Pinpoint the cell where the given text exists, returning its (X, Y) midpoint coordinate. 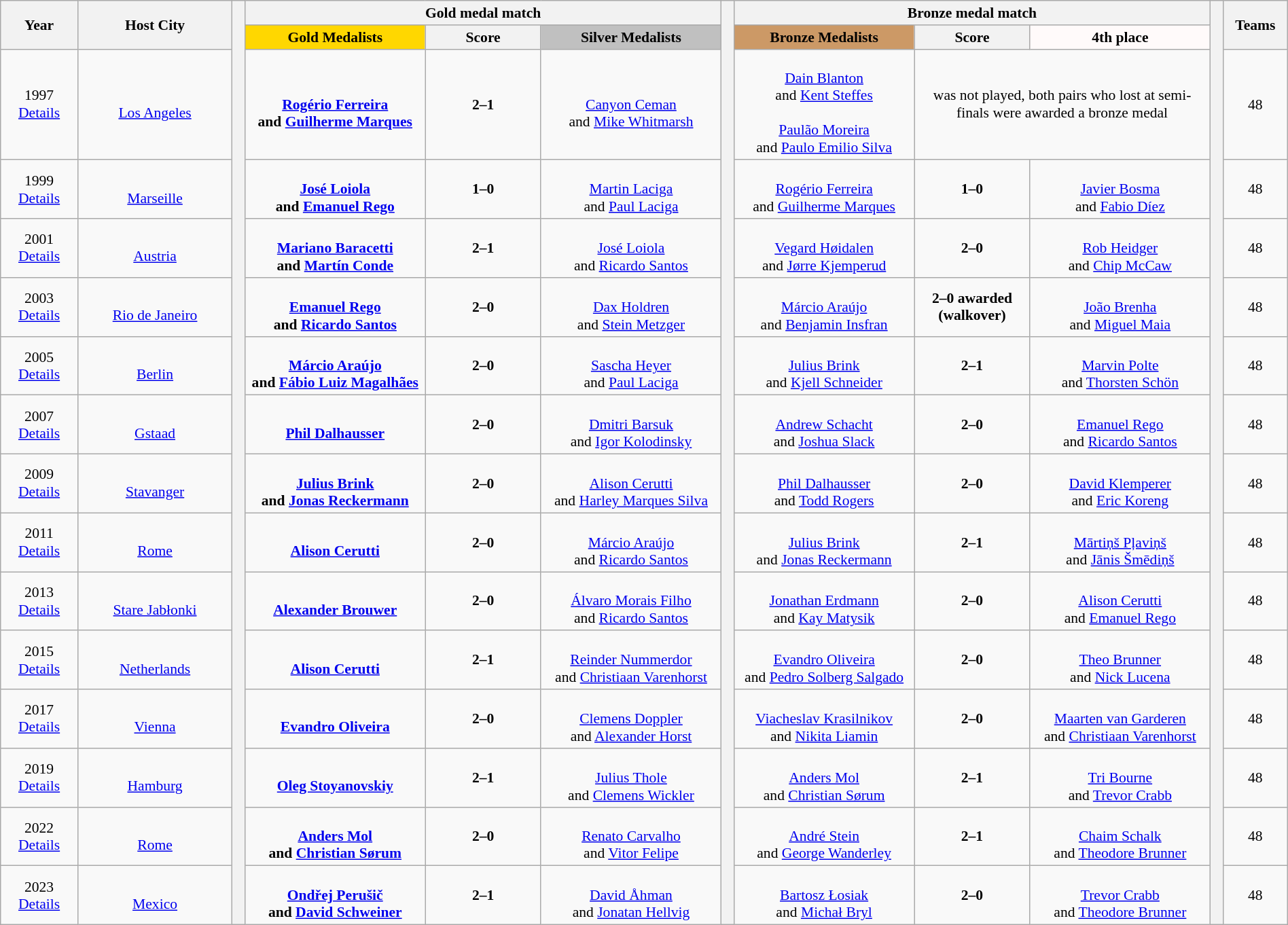
Vegard Høidalenand Jørre Kjemperud (825, 249)
Renato Carvalhoand Vitor Felipe (630, 837)
Ondřej Perušičand David Schweiner (336, 895)
Silver Medalists (630, 37)
2003Details (39, 307)
Mariano Baracettiand Martín Conde (336, 249)
Bronze Medalists (825, 37)
Los Angeles (155, 105)
2007Details (39, 425)
Alexander Brouwer (336, 602)
Trevor Crabband Theodore Brunner (1120, 895)
Sascha Heyerand Paul Laciga (630, 365)
Clemens Dopplerand Alexander Horst (630, 719)
Reinder Nummerdorand Christiaan Varenhorst (630, 660)
1999Details (39, 190)
2015Details (39, 660)
2023Details (39, 895)
Bronze medal match (973, 13)
Rio de Janeiro (155, 307)
Phil Dalhausser (336, 425)
Andrew Schachtand Joshua Slack (825, 425)
2017Details (39, 719)
Maarten van Garderenand Christiaan Varenhorst (1120, 719)
2001Details (39, 249)
2005Details (39, 365)
Márcio Araújoand Fábio Luiz Magalhães (336, 365)
Márcio Araújoand Ricardo Santos (630, 542)
Phil Dalhausserand Todd Rogers (825, 484)
Canyon Cemanand Mike Whitmarsh (630, 105)
Tri Bourneand Trevor Crabb (1120, 778)
Álvaro Morais Filhoand Ricardo Santos (630, 602)
Rob Heidgerand Chip McCaw (1120, 249)
Chaim Schalkand Theodore Brunner (1120, 837)
Márcio Araújoand Benjamin Insfran (825, 307)
2011Details (39, 542)
José Loiolaand Ricardo Santos (630, 249)
Julius Brinkand Kjell Schneider (825, 365)
Netherlands (155, 660)
Dain Blantonand Kent SteffesPaulão Moreiraand Paulo Emilio Silva (825, 105)
Year (39, 24)
Alison Ceruttiand Harley Marques Silva (630, 484)
Viacheslav Krasilnikovand Nikita Liamin (825, 719)
Jonathan Erdmannand Kay Matysik (825, 602)
Host City (155, 24)
Vienna (155, 719)
1997Details (39, 105)
2009Details (39, 484)
André Steinand George Wanderley (825, 837)
Theo Brunnerand Nick Lucena (1120, 660)
Julius Tholeand Clemens Wickler (630, 778)
Berlin (155, 365)
4th place (1120, 37)
Gstaad (155, 425)
2013Details (39, 602)
2019Details (39, 778)
Stare Jabłonki (155, 602)
2022Details (39, 837)
Stavanger (155, 484)
Oleg Stoyanovskiy (336, 778)
David Åhmanand Jonatan Hellvig (630, 895)
José Loiolaand Emanuel Rego (336, 190)
Javier Bosmaand Fabio Díez (1120, 190)
Martin Lacigaand Paul Laciga (630, 190)
Dmitri Barsukand Igor Kolodinsky (630, 425)
Teams (1255, 24)
Gold medal match (484, 13)
was not played, both pairs who lost at semi-finals were awarded a bronze medal (1062, 105)
Marseille (155, 190)
David Klempererand Eric Koreng (1120, 484)
Mexico (155, 895)
Evandro Oliveiraand Pedro Solberg Salgado (825, 660)
Evandro Oliveira (336, 719)
Dax Holdrenand Stein Metzger (630, 307)
Hamburg (155, 778)
Bartosz Łosiakand Michał Bryl (825, 895)
Austria (155, 249)
Alison Ceruttiand Emanuel Rego (1120, 602)
2–0 awarded(walkover) (972, 307)
Marvin Polteand Thorsten Schön (1120, 365)
Mārtiņš Pļaviņšand Jānis Šmēdiņš (1120, 542)
Gold Medalists (336, 37)
João Brenhaand Miguel Maia (1120, 307)
